From the cell containing the given text, extract its center point as (x, y) coordinate. 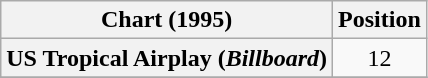
12 (380, 58)
Position (380, 20)
US Tropical Airplay (Billboard) (167, 58)
Chart (1995) (167, 20)
